Find where the given text appears and provide that cell's center as [X, Y] coordinate. 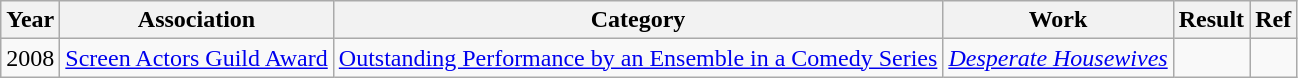
Result [1211, 20]
Association [196, 20]
2008 [30, 58]
Desperate Housewives [1058, 58]
Screen Actors Guild Award [196, 58]
Ref [1274, 20]
Year [30, 20]
Outstanding Performance by an Ensemble in a Comedy Series [638, 58]
Category [638, 20]
Work [1058, 20]
